Identify which cell holds the provided text, then report its (X, Y) central coordinate. 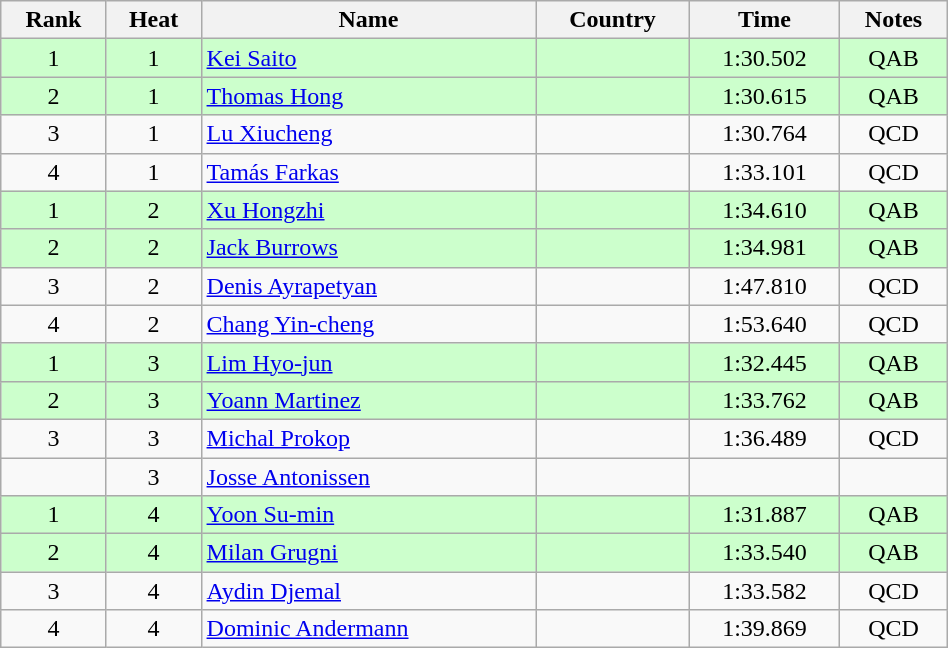
Lim Hyo-jun (368, 362)
Jack Burrows (368, 248)
1:33.582 (764, 591)
1:53.640 (764, 324)
Denis Ayrapetyan (368, 286)
Notes (894, 20)
Aydin Djemal (368, 591)
Josse Antonissen (368, 477)
1:34.610 (764, 210)
Kei Saito (368, 58)
1:39.869 (764, 629)
Yoon Su-min (368, 515)
Yoann Martinez (368, 400)
1:30.764 (764, 134)
1:33.762 (764, 400)
Name (368, 20)
1:30.615 (764, 96)
Chang Yin-cheng (368, 324)
Time (764, 20)
1:32.445 (764, 362)
Tamás Farkas (368, 172)
Michal Prokop (368, 438)
Xu Hongzhi (368, 210)
1:36.489 (764, 438)
Rank (54, 20)
Thomas Hong (368, 96)
1:31.887 (764, 515)
1:34.981 (764, 248)
Heat (154, 20)
Lu Xiucheng (368, 134)
Country (613, 20)
Milan Grugni (368, 553)
1:33.101 (764, 172)
1:30.502 (764, 58)
Dominic Andermann (368, 629)
1:47.810 (764, 286)
1:33.540 (764, 553)
